Find where the given text appears and provide that cell's center as [X, Y] coordinate. 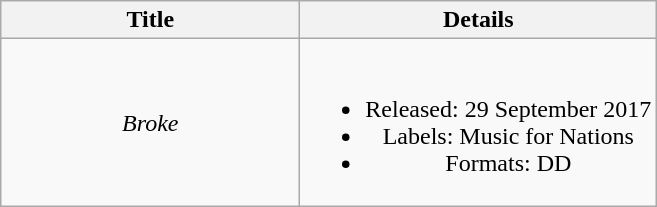
Broke [150, 122]
Title [150, 20]
Released: 29 September 2017Labels: Music for NationsFormats: DD [478, 122]
Details [478, 20]
